From the cell containing the given text, extract its center point as (x, y) coordinate. 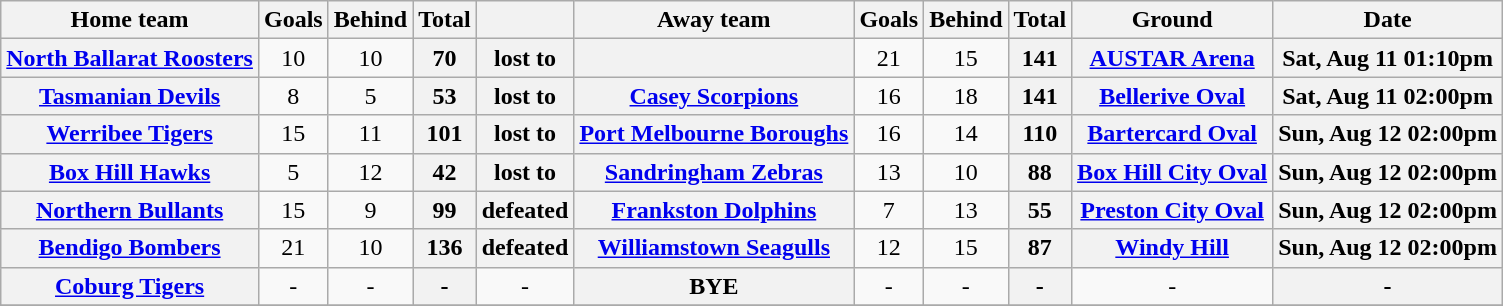
Casey Scorpions (714, 96)
Box Hill Hawks (130, 172)
Bellerive Oval (1172, 96)
Sandringham Zebras (714, 172)
Away team (714, 20)
North Ballarat Roosters (130, 58)
53 (445, 96)
Windy Hill (1172, 248)
Port Melbourne Boroughs (714, 134)
AUSTAR Arena (1172, 58)
BYE (714, 286)
Date (1388, 20)
87 (1040, 248)
7 (889, 210)
Northern Bullants (130, 210)
99 (445, 210)
Home team (130, 20)
Sat, Aug 11 02:00pm (1388, 96)
42 (445, 172)
110 (1040, 134)
88 (1040, 172)
Bartercard Oval (1172, 134)
Ground (1172, 20)
Frankston Dolphins (714, 210)
Coburg Tigers (130, 286)
11 (370, 134)
Box Hill City Oval (1172, 172)
Preston City Oval (1172, 210)
55 (1040, 210)
Tasmanian Devils (130, 96)
Werribee Tigers (130, 134)
14 (966, 134)
70 (445, 58)
18 (966, 96)
Williamstown Seagulls (714, 248)
Bendigo Bombers (130, 248)
8 (293, 96)
Sat, Aug 11 01:10pm (1388, 58)
9 (370, 210)
136 (445, 248)
101 (445, 134)
